For the text-containing cell, return its midpoint in (X, Y) coordinate format. 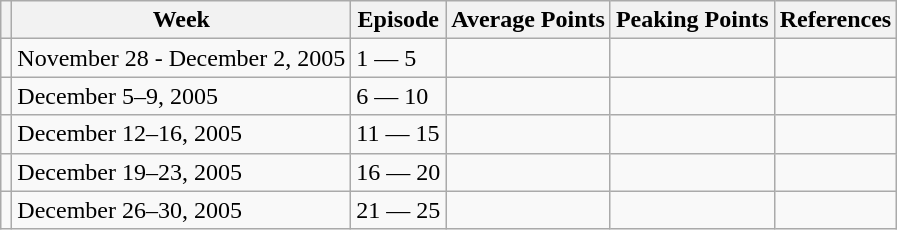
References (836, 20)
December 5–9, 2005 (182, 96)
21 — 25 (398, 210)
Episode (398, 20)
December 26–30, 2005 (182, 210)
Week (182, 20)
December 12–16, 2005 (182, 134)
16 — 20 (398, 172)
6 — 10 (398, 96)
December 19–23, 2005 (182, 172)
1 — 5 (398, 58)
Average Points (528, 20)
Peaking Points (692, 20)
November 28 - December 2, 2005 (182, 58)
11 — 15 (398, 134)
